Pinpoint the cell where the given text exists, returning its [X, Y] midpoint coordinate. 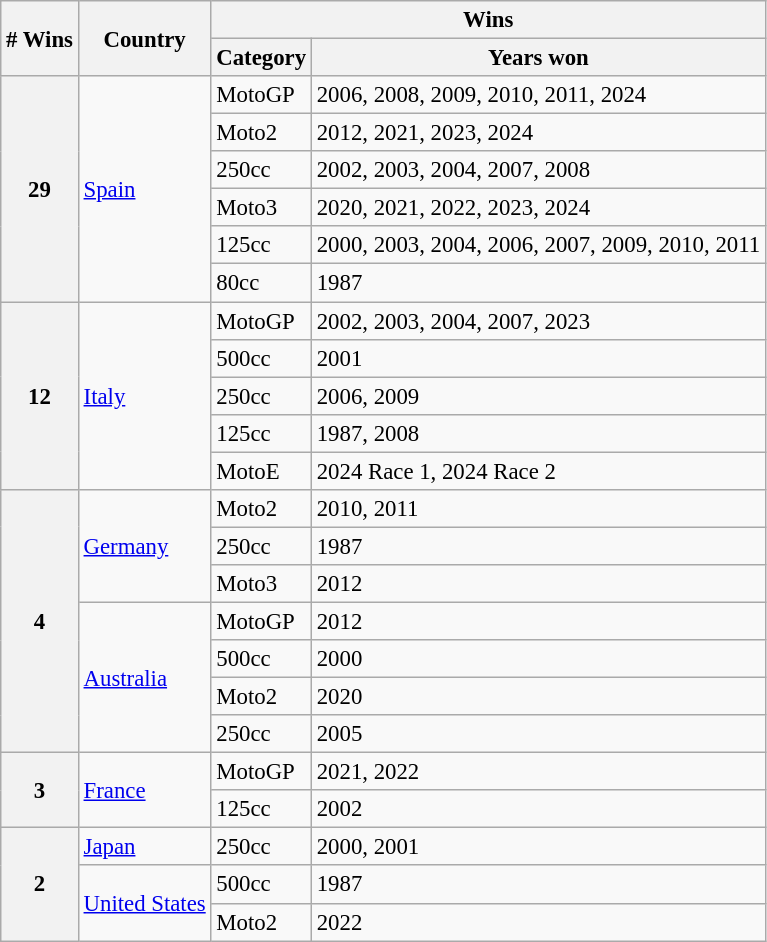
Country [144, 38]
2024 Race 1, 2024 Race 2 [538, 471]
MotoE [261, 471]
United States [144, 904]
2002, 2003, 2004, 2007, 2023 [538, 321]
4 [40, 622]
2006, 2008, 2009, 2010, 2011, 2024 [538, 95]
France [144, 790]
80cc [261, 283]
2002 [538, 809]
Japan [144, 847]
2020, 2021, 2022, 2023, 2024 [538, 208]
2022 [538, 922]
Italy [144, 396]
Spain [144, 189]
29 [40, 189]
Years won [538, 58]
2000, 2001 [538, 847]
# Wins [40, 38]
2000, 2003, 2004, 2006, 2007, 2009, 2010, 2011 [538, 245]
2000 [538, 659]
3 [40, 790]
2005 [538, 734]
2010, 2011 [538, 509]
2002, 2003, 2004, 2007, 2008 [538, 170]
2021, 2022 [538, 772]
2020 [538, 697]
2 [40, 884]
Category [261, 58]
Wins [488, 20]
Germany [144, 546]
2006, 2009 [538, 396]
12 [40, 396]
2001 [538, 358]
2012, 2021, 2023, 2024 [538, 133]
Australia [144, 677]
1987, 2008 [538, 433]
